Provide the [X, Y] coordinate of the cell's center where the given text is located.  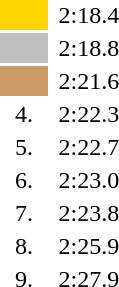
6. [24, 180]
8. [24, 246]
4. [24, 114]
7. [24, 213]
5. [24, 147]
